Determine the [x, y] coordinate at the center of the cell enclosing the given text.  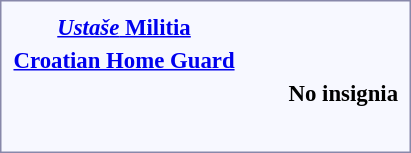
No insignia [344, 93]
Ustaše Militia [124, 27]
Croatian Home Guard [124, 60]
